Identify which cell holds the provided text, then report its (x, y) central coordinate. 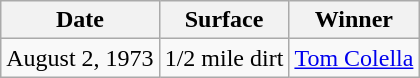
1/2 mile dirt (224, 58)
Winner (354, 20)
August 2, 1973 (80, 58)
Tom Colella (354, 58)
Date (80, 20)
Surface (224, 20)
